Extract the (x, y) coordinate from the center of the cell holding the provided text.  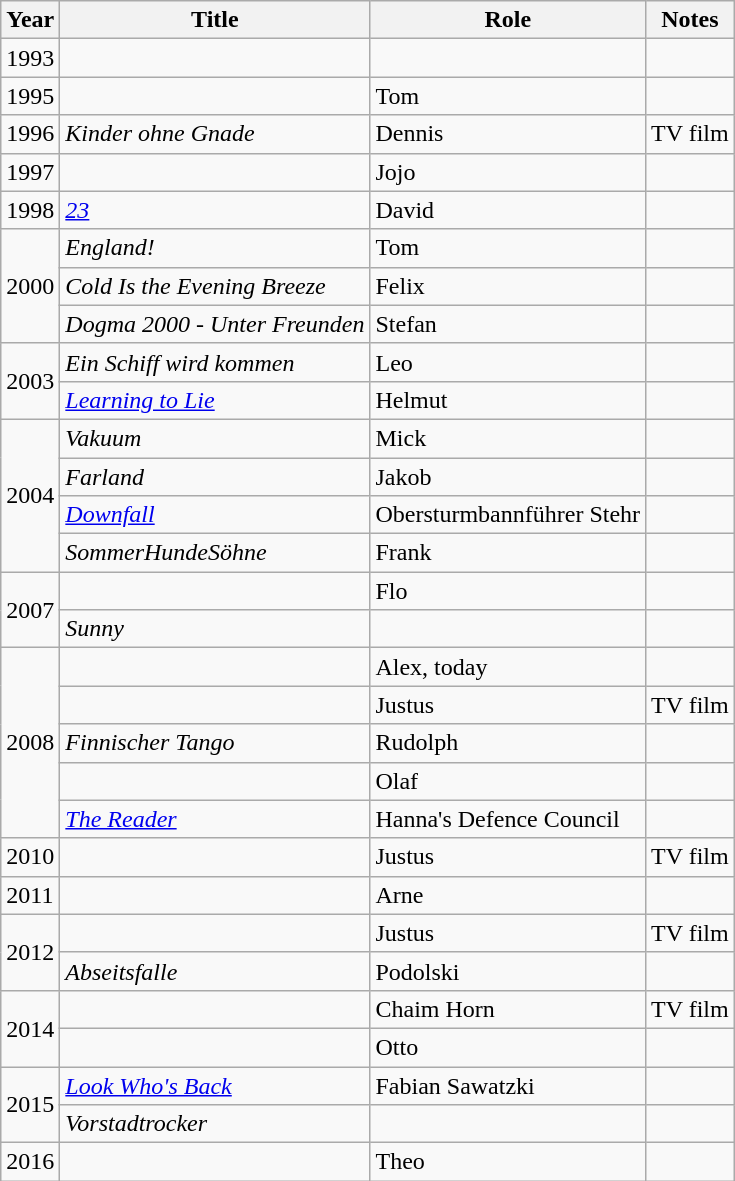
Jojo (508, 172)
England! (215, 248)
1993 (30, 58)
Look Who's Back (215, 1085)
Dennis (508, 134)
Role (508, 20)
Downfall (215, 515)
Notes (690, 20)
1995 (30, 96)
2003 (30, 381)
Hanna's Defence Council (508, 819)
Alex, today (508, 667)
2004 (30, 495)
Stefan (508, 324)
Leo (508, 362)
Farland (215, 477)
Olaf (508, 781)
Chaim Horn (508, 1009)
Felix (508, 286)
Arne (508, 895)
Dogma 2000 - Unter Freunden (215, 324)
2016 (30, 1162)
Cold Is the Evening Breeze (215, 286)
Learning to Lie (215, 400)
Jakob (508, 477)
Ein Schiff wird kommen (215, 362)
1997 (30, 172)
Theo (508, 1162)
Year (30, 20)
Podolski (508, 971)
2014 (30, 1028)
Frank (508, 553)
Vorstadtrocker (215, 1124)
SommerHundeSöhne (215, 553)
2011 (30, 895)
Abseitsfalle (215, 971)
1996 (30, 134)
Fabian Sawatzki (508, 1085)
Finnischer Tango (215, 743)
Flo (508, 591)
1998 (30, 210)
Obersturmbannführer Stehr (508, 515)
Vakuum (215, 438)
2012 (30, 952)
2015 (30, 1104)
2000 (30, 286)
Otto (508, 1047)
Sunny (215, 629)
2010 (30, 857)
Rudolph (508, 743)
Mick (508, 438)
2007 (30, 610)
2008 (30, 743)
Helmut (508, 400)
23 (215, 210)
David (508, 210)
Kinder ohne Gnade (215, 134)
Title (215, 20)
The Reader (215, 819)
